Capture the cell that displays the provided text and extract its (x, y) central coordinate. 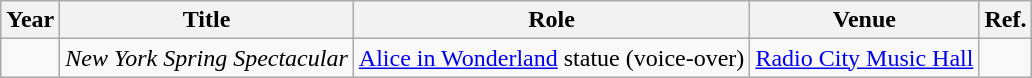
Venue (864, 20)
Year (30, 20)
Radio City Music Hall (864, 58)
Role (552, 20)
Title (207, 20)
Alice in Wonderland statue (voice-over) (552, 58)
New York Spring Spectacular (207, 58)
Ref. (1006, 20)
